Capture the cell that displays the provided text and extract its [x, y] central coordinate. 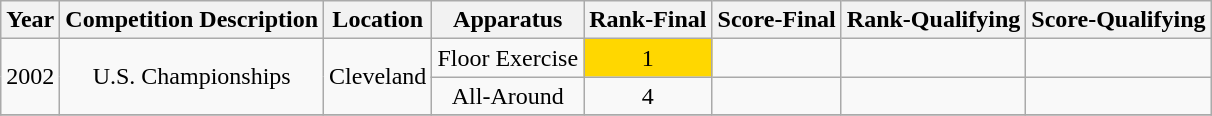
Score-Final [776, 20]
Year [30, 20]
1 [648, 58]
4 [648, 96]
Floor Exercise [508, 58]
Rank-Final [648, 20]
Rank-Qualifying [933, 20]
All-Around [508, 96]
Apparatus [508, 20]
Cleveland [378, 77]
Score-Qualifying [1118, 20]
Location [378, 20]
2002 [30, 77]
U.S. Championships [192, 77]
Competition Description [192, 20]
